Provide the [x, y] coordinate of the cell's center where the given text is located.  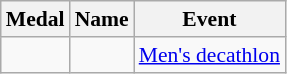
Men's decathlon [210, 55]
Event [210, 19]
Name [102, 19]
Medal [36, 19]
